Extract the (X, Y) coordinate from the center of the cell holding the provided text.  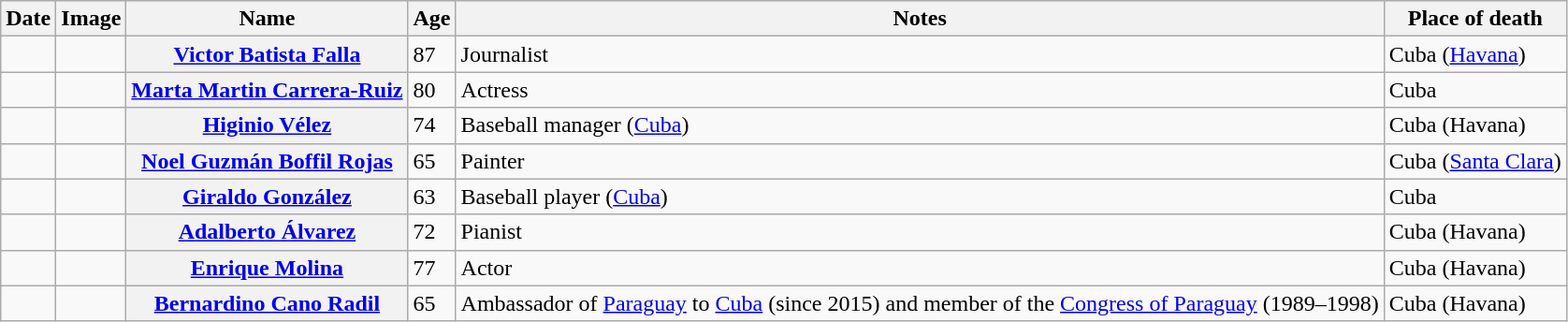
77 (432, 268)
Name (268, 19)
Enrique Molina (268, 268)
Adalberto Álvarez (268, 232)
Age (432, 19)
Marta Martin Carrera-Ruiz (268, 90)
74 (432, 125)
Cuba (Santa Clara) (1474, 161)
Baseball player (Cuba) (920, 197)
Actor (920, 268)
Bernardino Cano Radil (268, 303)
Higinio Vélez (268, 125)
Ambassador of Paraguay to Cuba (since 2015) and member of the Congress of Paraguay (1989–1998) (920, 303)
63 (432, 197)
Pianist (920, 232)
Date (28, 19)
Painter (920, 161)
Notes (920, 19)
87 (432, 54)
Journalist (920, 54)
Place of death (1474, 19)
Victor Batista Falla (268, 54)
Actress (920, 90)
Baseball manager (Cuba) (920, 125)
Image (92, 19)
Noel Guzmán Boffil Rojas (268, 161)
80 (432, 90)
72 (432, 232)
Giraldo González (268, 197)
